Return the [x, y] coordinate for the center point of the cell that contains the specified text.  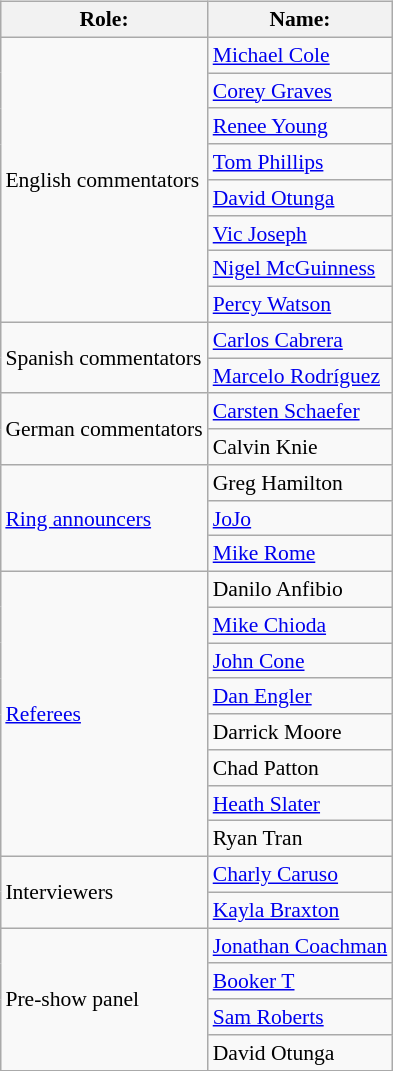
Mike Rome [300, 554]
Renee Young [300, 126]
Carsten Schaefer [300, 411]
Greg Hamilton [300, 483]
Ryan Tran [300, 839]
Referees [104, 714]
Ring announcers [104, 518]
Role: [104, 20]
Nigel McGuinness [300, 269]
Marcelo Rodríguez [300, 376]
Corey Graves [300, 91]
Tom Phillips [300, 162]
Name: [300, 20]
JoJo [300, 518]
John Cone [300, 661]
Dan Engler [300, 696]
English commentators [104, 180]
Carlos Cabrera [300, 340]
Pre-show panel [104, 999]
Danilo Anfibio [300, 590]
Jonathan Coachman [300, 946]
Charly Caruso [300, 875]
Michael Cole [300, 55]
Darrick Moore [300, 732]
Booker T [300, 981]
Interviewers [104, 892]
Sam Roberts [300, 1017]
Heath Slater [300, 803]
Spanish commentators [104, 358]
German commentators [104, 428]
Calvin Knie [300, 447]
Vic Joseph [300, 233]
Kayla Braxton [300, 910]
Chad Patton [300, 768]
Mike Chioda [300, 625]
Percy Watson [300, 305]
